Determine the (x, y) coordinate at the center of the cell enclosing the given text.  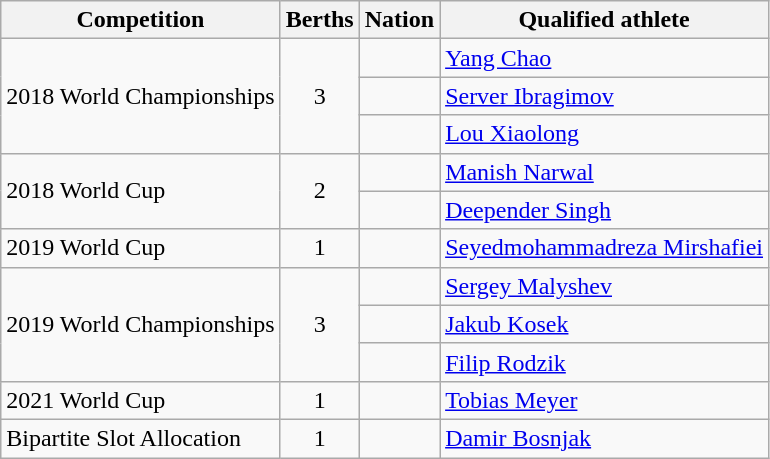
2019 World Cup (140, 248)
Qualified athlete (604, 20)
Jakub Kosek (604, 324)
Sergey Malyshev (604, 286)
Seyedmohammadreza Mirshafiei (604, 248)
Lou Xiaolong (604, 134)
Server Ibragimov (604, 96)
Filip Rodzik (604, 362)
Tobias Meyer (604, 400)
2019 World Championships (140, 324)
Manish Narwal (604, 172)
2021 World Cup (140, 400)
Bipartite Slot Allocation (140, 438)
Nation (399, 20)
2 (320, 191)
2018 World Championships (140, 96)
Yang Chao (604, 58)
Deepender Singh (604, 210)
2018 World Cup (140, 191)
Damir Bosnjak (604, 438)
Competition (140, 20)
Berths (320, 20)
